Provide the [x, y] coordinate of the cell's center where the given text is located.  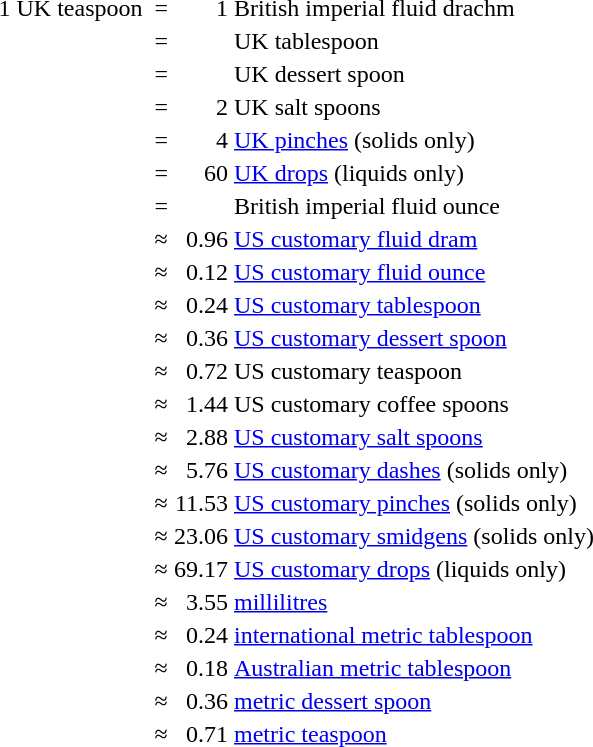
0.72 [202, 371]
69.17 [202, 569]
23.06 [202, 536]
0.18 [202, 668]
11.53 [202, 503]
5.76 [202, 470]
3.55 [202, 602]
4 [202, 140]
0.96 [202, 239]
2.88 [202, 437]
1.44 [202, 404]
2 [202, 107]
0.12 [202, 272]
60 [202, 173]
